Extract the (x, y) coordinate from the center of the cell holding the provided text.  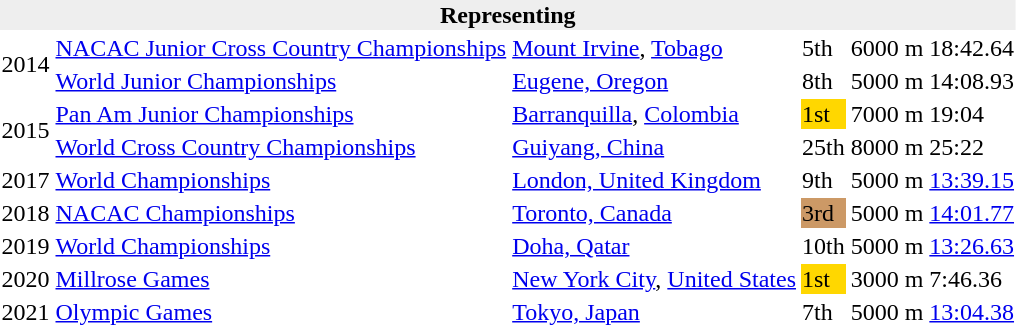
10th (823, 246)
Millrose Games (281, 279)
2018 (26, 213)
World Cross Country Championships (281, 147)
2015 (26, 130)
Representing (508, 15)
Mount Irvine, Tobago (654, 48)
3rd (823, 213)
Doha, Qatar (654, 246)
Guiyang, China (654, 147)
New York City, United States (654, 279)
14:01.77 (972, 213)
18:42.64 (972, 48)
7:46.36 (972, 279)
25th (823, 147)
13:39.15 (972, 180)
Barranquilla, Colombia (654, 114)
19:04 (972, 114)
8000 m (887, 147)
2017 (26, 180)
6000 m (887, 48)
Toronto, Canada (654, 213)
13:26.63 (972, 246)
London, United Kingdom (654, 180)
2019 (26, 246)
8th (823, 81)
Eugene, Oregon (654, 81)
2014 (26, 64)
5th (823, 48)
2020 (26, 279)
7000 m (887, 114)
Pan Am Junior Championships (281, 114)
NACAC Championships (281, 213)
NACAC Junior Cross Country Championships (281, 48)
14:08.93 (972, 81)
25:22 (972, 147)
3000 m (887, 279)
9th (823, 180)
World Junior Championships (281, 81)
